Detect which cell encompasses the target text, then output its [x, y] center coordinate. 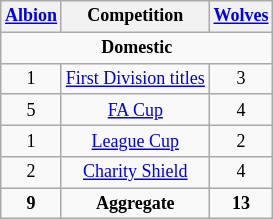
FA Cup [135, 110]
League Cup [135, 140]
Charity Shield [135, 172]
Competition [135, 16]
3 [241, 78]
First Division titles [135, 78]
5 [32, 110]
Domestic [137, 48]
Albion [32, 16]
9 [32, 204]
Aggregate [135, 204]
13 [241, 204]
Wolves [241, 16]
